Return [x, y] of the center of cell containing provided text 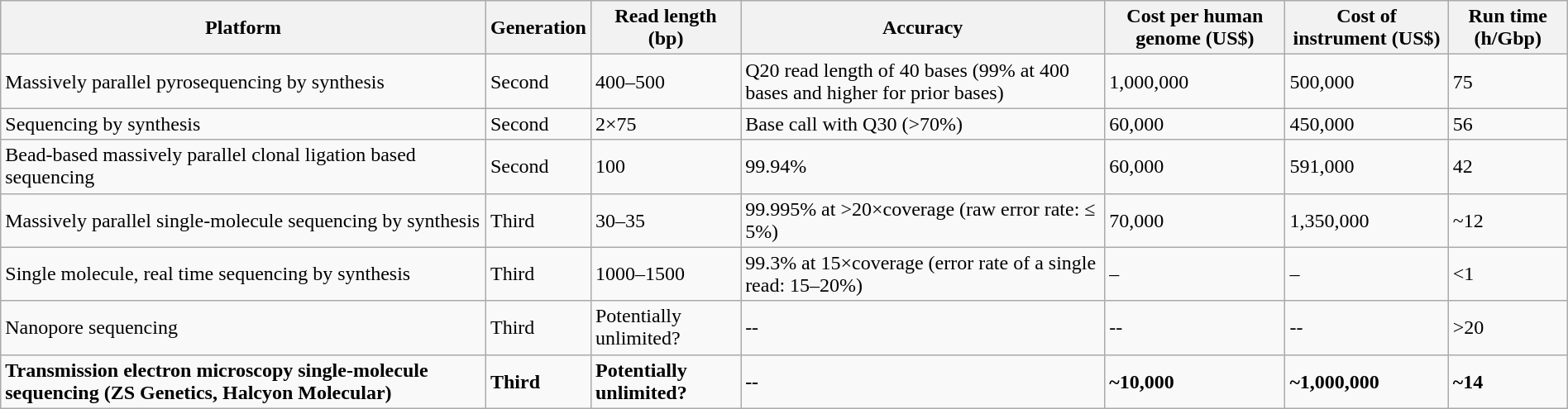
>20 [1508, 327]
42 [1508, 167]
Bead-based massively parallel clonal ligation based sequencing [243, 167]
Transmission electron microscopy single-molecule sequencing (ZS Genetics, Halcyon Molecular) [243, 382]
99.3% at 15×coverage (error rate of a single read: 15–20%) [923, 274]
Q20 read length of 40 bases (99% at 400 bases and higher for prior bases) [923, 81]
~10,000 [1195, 382]
70,000 [1195, 220]
~14 [1508, 382]
Single molecule, real time sequencing by synthesis [243, 274]
~1,000,000 [1366, 382]
30–35 [665, 220]
Accuracy [923, 28]
Cost per human genome (US$) [1195, 28]
500,000 [1366, 81]
450,000 [1366, 124]
99.94% [923, 167]
Run time (h/Gbp) [1508, 28]
~12 [1508, 220]
Sequencing by synthesis [243, 124]
Platform [243, 28]
100 [665, 167]
99.995% at >20×coverage (raw error rate: ≤ 5%) [923, 220]
Massively parallel pyrosequencing by synthesis [243, 81]
Base call with Q30 (>70%) [923, 124]
Read length (bp) [665, 28]
591,000 [1366, 167]
Nanopore sequencing [243, 327]
400–500 [665, 81]
75 [1508, 81]
2×75 [665, 124]
Generation [538, 28]
Massively parallel single-molecule sequencing by synthesis [243, 220]
56 [1508, 124]
1,350,000 [1366, 220]
Cost of instrument (US$) [1366, 28]
<1 [1508, 274]
1000–1500 [665, 274]
1,000,000 [1195, 81]
